Scan for the cell matching the given text and deliver its [x, y] coordinate at center. 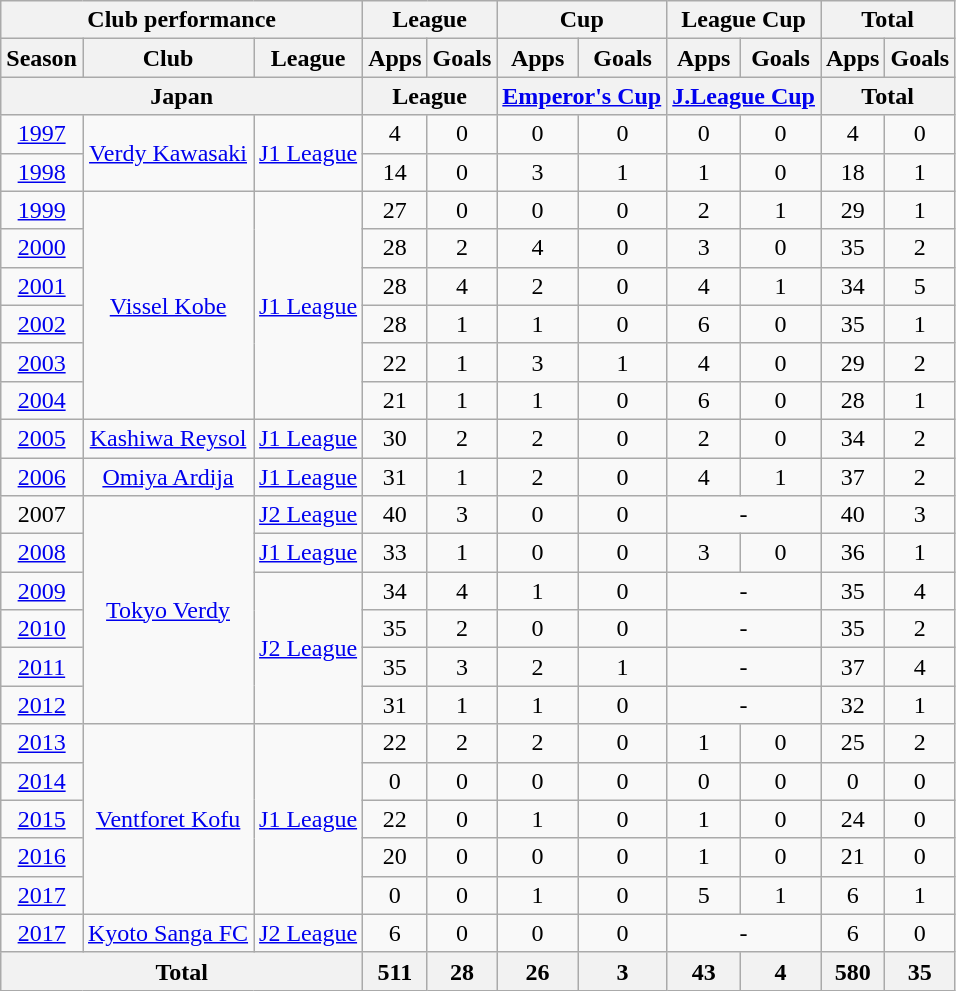
Season [42, 58]
2013 [42, 743]
League Cup [744, 20]
Tokyo Verdy [168, 610]
2000 [42, 248]
36 [852, 553]
1999 [42, 210]
2014 [42, 781]
Club [168, 58]
2008 [42, 553]
Club performance [182, 20]
33 [395, 553]
Omiya Ardija [168, 477]
2016 [42, 857]
2015 [42, 819]
2003 [42, 362]
Ventforet Kofu [168, 819]
Vissel Kobe [168, 305]
2001 [42, 286]
511 [395, 971]
2004 [42, 400]
32 [852, 705]
27 [395, 210]
26 [538, 971]
2010 [42, 629]
1997 [42, 134]
1998 [42, 172]
Kashiwa Reysol [168, 438]
Emperor's Cup [582, 96]
Kyoto Sanga FC [168, 933]
2007 [42, 515]
2006 [42, 477]
2005 [42, 438]
2011 [42, 667]
20 [395, 857]
14 [395, 172]
24 [852, 819]
2009 [42, 591]
25 [852, 743]
Cup [582, 20]
J.League Cup [744, 96]
43 [704, 971]
18 [852, 172]
Verdy Kawasaki [168, 153]
2012 [42, 705]
Japan [182, 96]
30 [395, 438]
580 [852, 971]
2002 [42, 324]
